Search for the cell housing the specified text and yield its [x, y] center coordinate. 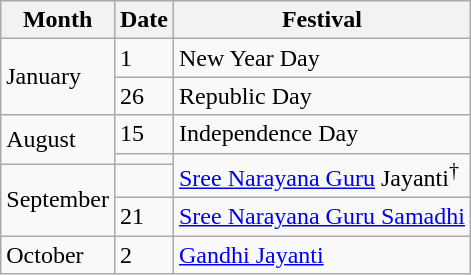
September [58, 200]
October [58, 255]
Republic Day [322, 96]
Independence Day [322, 134]
2 [144, 255]
15 [144, 134]
Date [144, 20]
21 [144, 217]
26 [144, 96]
Sree Narayana Guru Samadhi [322, 217]
January [58, 77]
Month [58, 20]
Festival [322, 20]
August [58, 140]
1 [144, 58]
Gandhi Jayanti [322, 255]
New Year Day [322, 58]
Sree Narayana Guru Jayanti† [322, 176]
